Identify which cell holds the provided text, then report its (x, y) central coordinate. 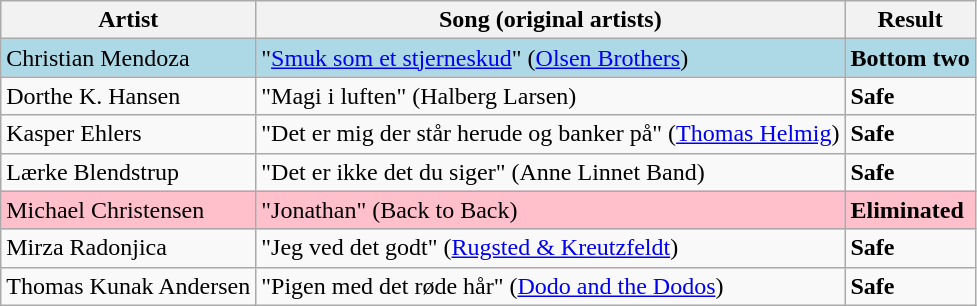
Bottom two (910, 58)
Song (original artists) (550, 20)
"Jeg ved det godt" (Rugsted & Kreutzfeldt) (550, 248)
Christian Mendoza (128, 58)
Eliminated (910, 210)
Michael Christensen (128, 210)
Result (910, 20)
Thomas Kunak Andersen (128, 286)
Dorthe K. Hansen (128, 96)
"Det er ikke det du siger" (Anne Linnet Band) (550, 172)
"Jonathan" (Back to Back) (550, 210)
"Smuk som et stjerneskud" (Olsen Brothers) (550, 58)
Mirza Radonjica (128, 248)
Lærke Blendstrup (128, 172)
"Det er mig der står herude og banker på" (Thomas Helmig) (550, 134)
Kasper Ehlers (128, 134)
Artist (128, 20)
"Pigen med det røde hår" (Dodo and the Dodos) (550, 286)
"Magi i luften" (Halberg Larsen) (550, 96)
